Scan for the cell matching the given text and deliver its (x, y) coordinate at center. 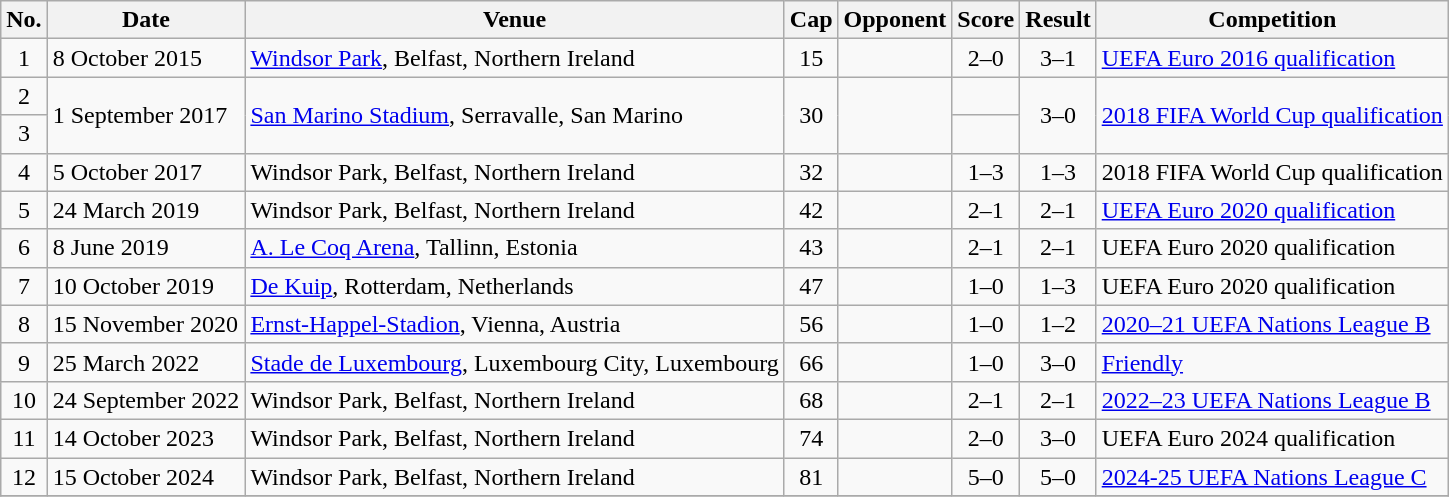
2024-25 UEFA Nations League C (1272, 477)
Friendly (1272, 362)
15 October 2024 (146, 477)
81 (811, 477)
43 (811, 248)
San Marino Stadium, Serravalle, San Marino (514, 115)
11 (24, 438)
Ernst-Happel-Stadion, Vienna, Austria (514, 324)
2022–23 UEFA Nations League B (1272, 400)
6 (24, 248)
A. Le Coq Arena, Tallinn, Estonia (514, 248)
15 (811, 58)
Result (1058, 20)
Stade de Luxembourg, Luxembourg City, Luxembourg (514, 362)
De Kuip, Rotterdam, Netherlands (514, 286)
9 (24, 362)
UEFA Euro 2016 qualification (1272, 58)
5 October 2017 (146, 172)
25 March 2022 (146, 362)
Venue (514, 20)
1 September 2017 (146, 115)
2020–21 UEFA Nations League B (1272, 324)
42 (811, 210)
10 (24, 400)
14 October 2023 (146, 438)
1 (24, 58)
10 October 2019 (146, 286)
56 (811, 324)
UEFA Euro 2024 qualification (1272, 438)
3–1 (1058, 58)
3 (24, 134)
Date (146, 20)
47 (811, 286)
68 (811, 400)
15 November 2020 (146, 324)
4 (24, 172)
30 (811, 115)
Score (986, 20)
2 (24, 96)
1–2 (1058, 324)
12 (24, 477)
8 June 2019 (146, 248)
Opponent (895, 20)
24 September 2022 (146, 400)
24 March 2019 (146, 210)
Cap (811, 20)
8 October 2015 (146, 58)
Competition (1272, 20)
7 (24, 286)
74 (811, 438)
8 (24, 324)
5 (24, 210)
No. (24, 20)
32 (811, 172)
66 (811, 362)
